Provide the (x, y) coordinate of the cell's center where the given text is located.  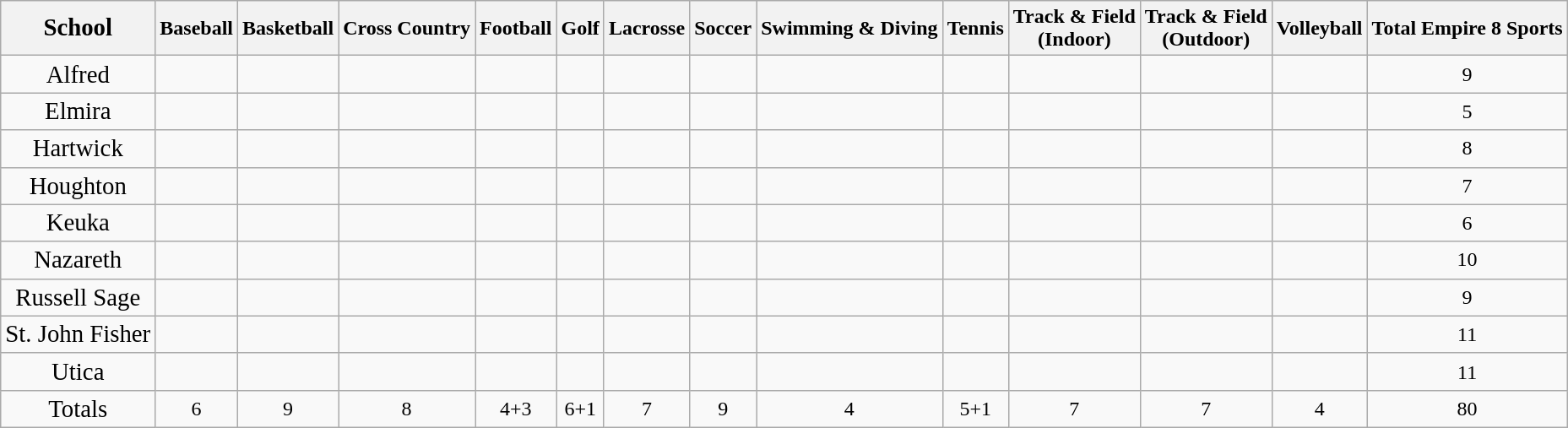
Elmira (78, 111)
Baseball (197, 29)
10 (1468, 260)
Soccer (723, 29)
Russell Sage (78, 297)
Golf (580, 29)
5+1 (975, 409)
Tennis (975, 29)
Totals (78, 409)
5 (1468, 111)
Volleyball (1319, 29)
Lacrosse (647, 29)
80 (1468, 409)
Swimming & Diving (849, 29)
School (78, 29)
Alfred (78, 74)
Basketball (289, 29)
Track & Field(Indoor) (1074, 29)
Hartwick (78, 149)
Houghton (78, 186)
Utica (78, 371)
Cross Country (407, 29)
6+1 (580, 409)
St. John Fisher (78, 334)
4+3 (516, 409)
Football (516, 29)
Track & Field(Outdoor) (1206, 29)
Total Empire 8 Sports (1468, 29)
Nazareth (78, 260)
Keuka (78, 223)
